Provide the [x, y] coordinate of the cell's center where the given text is located.  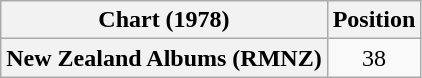
38 [374, 58]
New Zealand Albums (RMNZ) [164, 58]
Position [374, 20]
Chart (1978) [164, 20]
